Capture the cell that displays the provided text and extract its [X, Y] central coordinate. 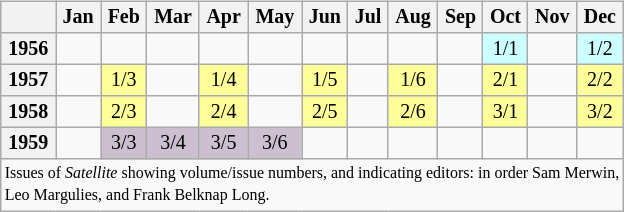
3/3 [124, 144]
Feb [124, 18]
2/5 [325, 112]
1/6 [413, 80]
2/1 [506, 80]
1958 [28, 112]
1/1 [506, 48]
3/1 [506, 112]
1/2 [600, 48]
Dec [600, 18]
Apr [224, 18]
Jun [325, 18]
Sep [460, 18]
3/4 [173, 144]
May [275, 18]
2/3 [124, 112]
Issues of Satellite showing volume/issue numbers, and indicating editors: in order Sam Merwin,Leo Margulies, and Frank Belknap Long. [312, 185]
3/5 [224, 144]
Mar [173, 18]
1/3 [124, 80]
3/6 [275, 144]
1/4 [224, 80]
Oct [506, 18]
Jul [368, 18]
1959 [28, 144]
2/2 [600, 80]
Jan [78, 18]
3/2 [600, 112]
2/4 [224, 112]
2/6 [413, 112]
1956 [28, 48]
Aug [413, 18]
1957 [28, 80]
Nov [552, 18]
1/5 [325, 80]
